Scan for the cell matching the given text and deliver its [x, y] coordinate at center. 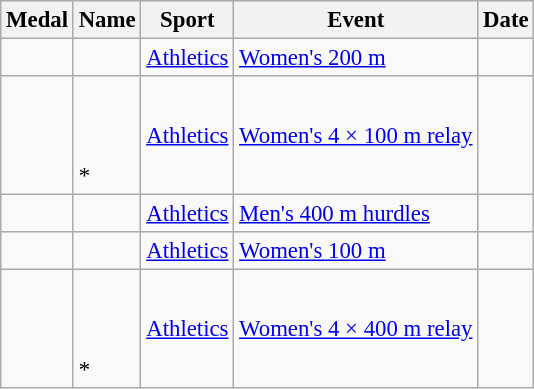
Sport [188, 20]
Men's 400 m hurdles [356, 214]
Name [107, 20]
Medal [38, 20]
Event [356, 20]
Women's 200 m [356, 58]
Women's 100 m [356, 251]
Date [506, 20]
Women's 4 × 100 m relay [356, 136]
Women's 4 × 400 m relay [356, 330]
